Extract the (X, Y) coordinate from the center of the cell holding the provided text.  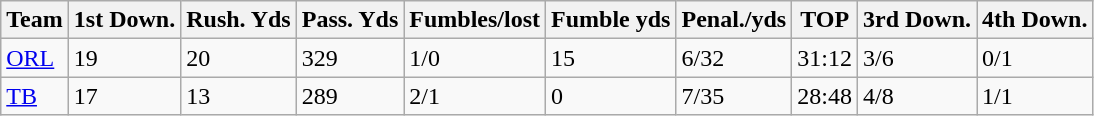
17 (124, 96)
28:48 (825, 96)
1/0 (475, 58)
1/1 (1035, 96)
31:12 (825, 58)
329 (350, 58)
4th Down. (1035, 20)
Fumbles/lost (475, 20)
15 (611, 58)
Rush. Yds (239, 20)
289 (350, 96)
TB (35, 96)
TOP (825, 20)
13 (239, 96)
ORL (35, 58)
19 (124, 58)
0 (611, 96)
0/1 (1035, 58)
2/1 (475, 96)
Pass. Yds (350, 20)
Team (35, 20)
4/8 (916, 96)
3/6 (916, 58)
1st Down. (124, 20)
20 (239, 58)
7/35 (734, 96)
Fumble yds (611, 20)
6/32 (734, 58)
Penal./yds (734, 20)
3rd Down. (916, 20)
